Output the [X, Y] coordinate of the center of the cell containing the given text.  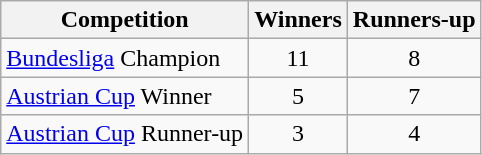
11 [298, 58]
8 [414, 58]
5 [298, 96]
Austrian Cup Runner-up [125, 134]
Austrian Cup Winner [125, 96]
Competition [125, 20]
Bundesliga Champion [125, 58]
4 [414, 134]
3 [298, 134]
Runners-up [414, 20]
7 [414, 96]
Winners [298, 20]
